Search for the cell housing the specified text and yield its [X, Y] center coordinate. 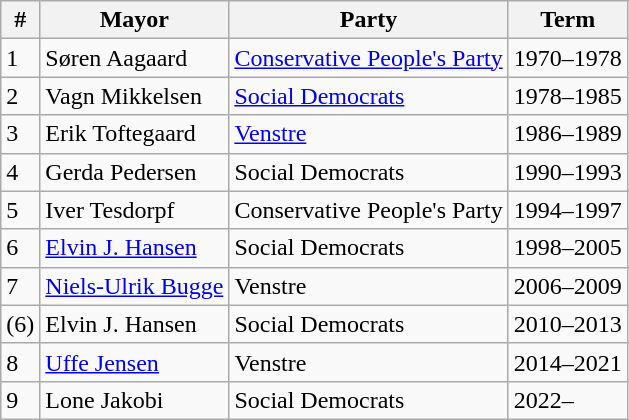
Erik Toftegaard [134, 134]
# [20, 20]
2010–2013 [568, 324]
Uffe Jensen [134, 362]
1998–2005 [568, 248]
1990–1993 [568, 172]
Vagn Mikkelsen [134, 96]
1986–1989 [568, 134]
Party [368, 20]
Term [568, 20]
9 [20, 400]
3 [20, 134]
Søren Aagaard [134, 58]
1 [20, 58]
1994–1997 [568, 210]
4 [20, 172]
2014–2021 [568, 362]
(6) [20, 324]
1978–1985 [568, 96]
7 [20, 286]
Niels-Ulrik Bugge [134, 286]
1970–1978 [568, 58]
Iver Tesdorpf [134, 210]
2 [20, 96]
8 [20, 362]
Lone Jakobi [134, 400]
Mayor [134, 20]
2022– [568, 400]
2006–2009 [568, 286]
5 [20, 210]
6 [20, 248]
Gerda Pedersen [134, 172]
